Pinpoint the cell where the given text exists, returning its (x, y) midpoint coordinate. 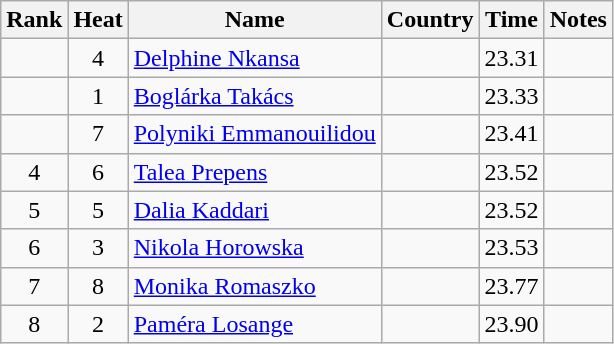
Paméra Losange (254, 324)
3 (98, 248)
Time (512, 20)
Talea Prepens (254, 172)
Nikola Horowska (254, 248)
Heat (98, 20)
Name (254, 20)
Country (430, 20)
23.77 (512, 286)
23.31 (512, 58)
Rank (34, 20)
23.41 (512, 134)
2 (98, 324)
23.53 (512, 248)
Polyniki Emmanouilidou (254, 134)
1 (98, 96)
Boglárka Takács (254, 96)
Delphine Nkansa (254, 58)
Monika Romaszko (254, 286)
23.90 (512, 324)
Dalia Kaddari (254, 210)
23.33 (512, 96)
Notes (578, 20)
